Determine the (X, Y) coordinate at the center of the cell enclosing the given text.  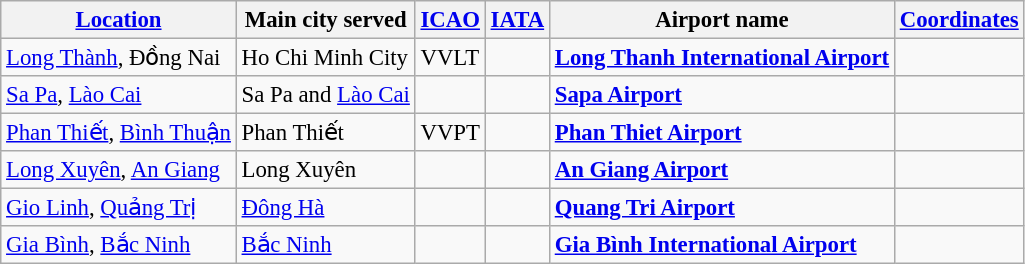
Phan Thiết (326, 133)
VVLT (450, 58)
Bắc Ninh (326, 245)
Long Thành, Đồng Nai (119, 58)
Ho Chi Minh City (326, 58)
Sa Pa and Lào Cai (326, 95)
Airport name (722, 20)
Sapa Airport (722, 95)
Long Xuyên, An Giang (119, 170)
Main city served (326, 20)
Phan Thiết, Bình Thuận (119, 133)
Gio Linh, Quảng Trị (119, 208)
Long Thanh International Airport (722, 58)
Location (119, 20)
Gia Bình, Bắc Ninh (119, 245)
Coordinates (959, 20)
IATA (517, 20)
Phan Thiet Airport (722, 133)
Long Xuyên (326, 170)
Sa Pa, Lào Cai (119, 95)
Gia Bình International Airport (722, 245)
An Giang Airport (722, 170)
VVPT (450, 133)
Đông Hà (326, 208)
Quang Tri Airport (722, 208)
ICAO (450, 20)
